Determine the (X, Y) coordinate at the center of the cell enclosing the given text.  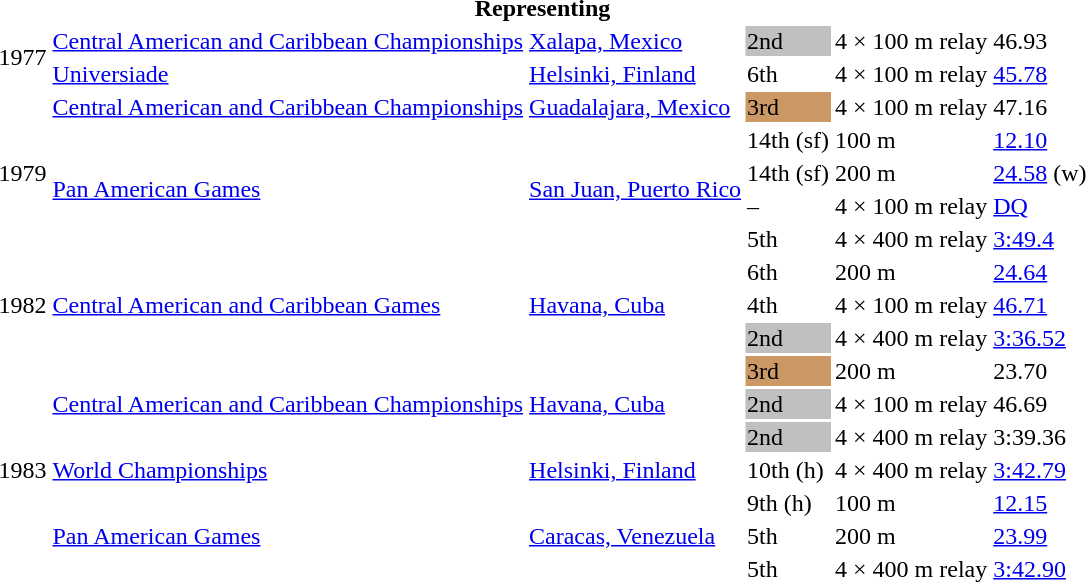
Xalapa, Mexico (636, 41)
– (788, 206)
Guadalajara, Mexico (636, 107)
World Championships (288, 470)
4th (788, 305)
Central American and Caribbean Games (288, 305)
Universiade (288, 74)
San Juan, Puerto Rico (636, 190)
10th (h) (788, 470)
Pan American Games (288, 190)
9th (h) (788, 503)
